Output the [X, Y] coordinate of the center of the cell containing the given text.  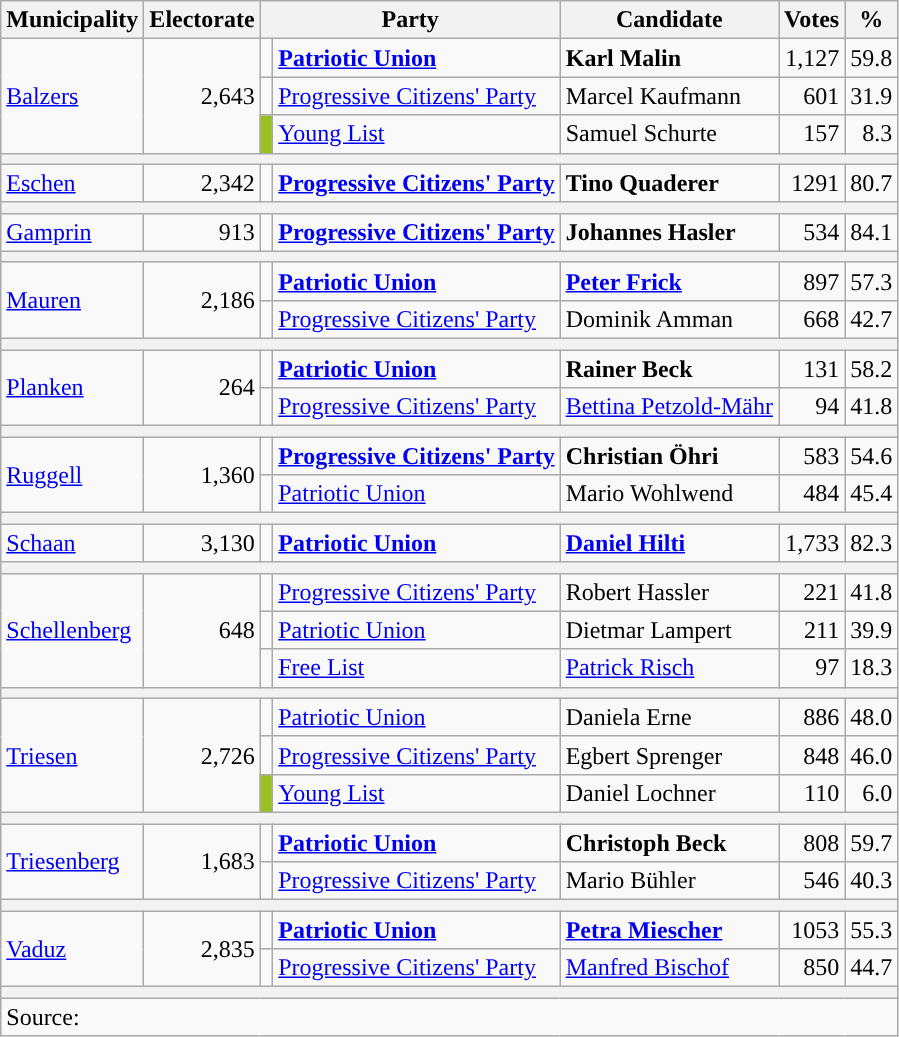
94 [812, 407]
48.0 [872, 717]
Vaduz [72, 949]
484 [812, 494]
Christian Öhri [669, 456]
264 [202, 388]
40.3 [872, 881]
Triesen [72, 755]
1,127 [812, 58]
44.7 [872, 968]
1291 [812, 183]
Municipality [72, 20]
59.8 [872, 58]
31.9 [872, 96]
808 [812, 843]
45.4 [872, 494]
897 [812, 281]
Candidate [669, 20]
Bettina Petzold-Mähr [669, 407]
Free List [416, 668]
Planken [72, 388]
Tino Quaderer [669, 183]
Daniel Hilti [669, 543]
Egbert Sprenger [669, 755]
Marcel Kaufmann [669, 96]
Mario Bühler [669, 881]
Mauren [72, 300]
131 [812, 369]
886 [812, 717]
2,186 [202, 300]
58.2 [872, 369]
Patrick Risch [669, 668]
Johannes Hasler [669, 232]
% [872, 20]
Karl Malin [669, 58]
Party [410, 20]
Balzers [72, 96]
Peter Frick [669, 281]
97 [812, 668]
1,733 [812, 543]
84.1 [872, 232]
54.6 [872, 456]
2,643 [202, 96]
Ruggell [72, 475]
Manfred Bischof [669, 968]
546 [812, 881]
211 [812, 630]
1,683 [202, 862]
80.7 [872, 183]
668 [812, 319]
648 [202, 630]
57.3 [872, 281]
2,726 [202, 755]
Source: [450, 1017]
Votes [812, 20]
848 [812, 755]
59.7 [872, 843]
Christoph Beck [669, 843]
42.7 [872, 319]
82.3 [872, 543]
Robert Hassler [669, 592]
Triesenberg [72, 862]
Petra Miescher [669, 930]
55.3 [872, 930]
Mario Wohlwend [669, 494]
221 [812, 592]
2,342 [202, 183]
1,360 [202, 475]
6.0 [872, 793]
601 [812, 96]
534 [812, 232]
46.0 [872, 755]
3,130 [202, 543]
Dietmar Lampert [669, 630]
157 [812, 134]
913 [202, 232]
Gamprin [72, 232]
Eschen [72, 183]
583 [812, 456]
Schellenberg [72, 630]
1053 [812, 930]
Daniela Erne [669, 717]
18.3 [872, 668]
2,835 [202, 949]
Electorate [202, 20]
110 [812, 793]
Schaan [72, 543]
39.9 [872, 630]
Samuel Schurte [669, 134]
850 [812, 968]
Rainer Beck [669, 369]
Dominik Amman [669, 319]
Daniel Lochner [669, 793]
8.3 [872, 134]
